Return the [x, y] coordinate for the center point of the cell that contains the specified text.  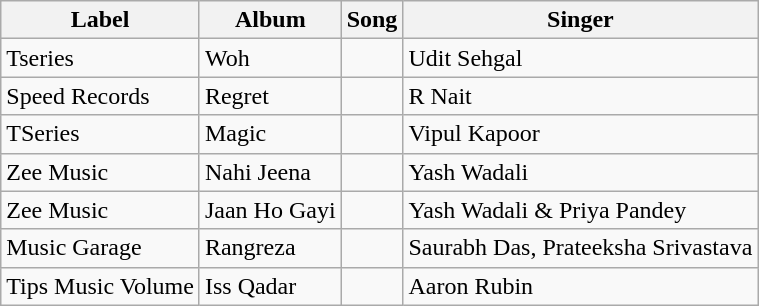
Singer [580, 20]
R Nait [580, 96]
TSeries [100, 134]
Vipul Kapoor [580, 134]
Speed Records [100, 96]
Magic [270, 134]
Udit Sehgal [580, 58]
Rangreza [270, 248]
Yash Wadali [580, 172]
Album [270, 20]
Yash Wadali & Priya Pandey [580, 210]
Label [100, 20]
Music Garage [100, 248]
Tips Music Volume [100, 286]
Nahi Jeena [270, 172]
Woh [270, 58]
Saurabh Das, Prateeksha Srivastava [580, 248]
Aaron Rubin [580, 286]
Iss Qadar [270, 286]
Tseries [100, 58]
Jaan Ho Gayi [270, 210]
Regret [270, 96]
Song [372, 20]
